Determine the [x, y] coordinate at the center of the cell enclosing the given text.  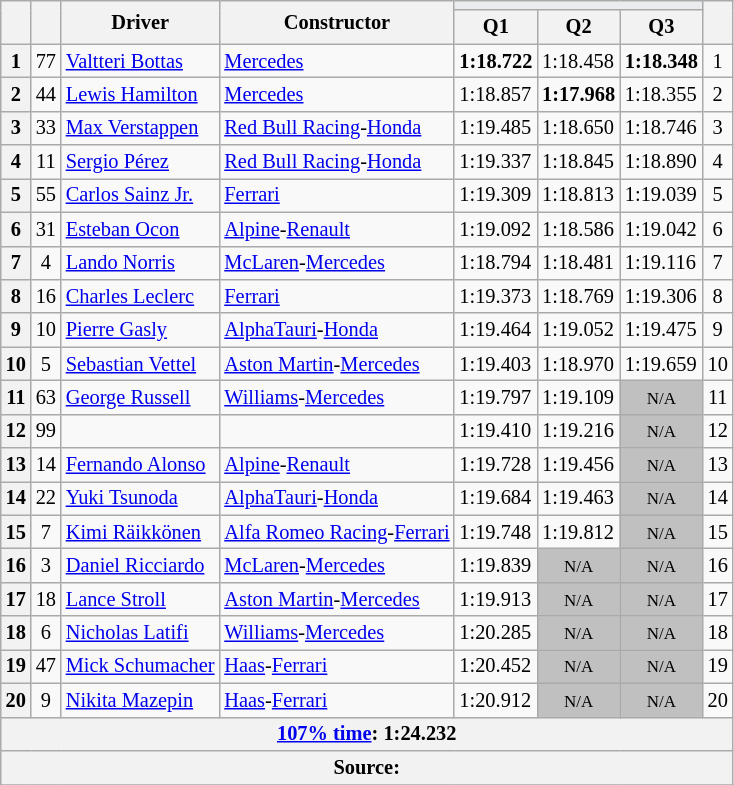
1:19.659 [662, 364]
77 [46, 61]
1:18.746 [662, 128]
1:18.890 [662, 162]
Driver [140, 22]
Sergio Pérez [140, 162]
1:19.373 [496, 296]
Kimi Räikkönen [140, 532]
1:18.355 [662, 94]
1:19.403 [496, 364]
Constructor [336, 22]
Q3 [662, 27]
Daniel Ricciardo [140, 565]
44 [46, 94]
1:18.794 [496, 263]
Carlos Sainz Jr. [140, 195]
1:18.769 [578, 296]
1:18.650 [578, 128]
Pierre Gasly [140, 330]
Max Verstappen [140, 128]
1:19.306 [662, 296]
Q2 [578, 27]
Source: [367, 767]
1:19.337 [496, 162]
47 [46, 666]
1:19.812 [578, 532]
1:19.309 [496, 195]
63 [46, 397]
1:18.458 [578, 61]
1:19.052 [578, 330]
1:19.728 [496, 465]
22 [46, 498]
1:18.857 [496, 94]
1:19.797 [496, 397]
George Russell [140, 397]
1:18.845 [578, 162]
Lance Stroll [140, 599]
107% time: 1:24.232 [367, 734]
Mick Schumacher [140, 666]
1:19.109 [578, 397]
1:20.912 [496, 700]
Esteban Ocon [140, 229]
1:19.116 [662, 263]
1:18.481 [578, 263]
55 [46, 195]
1:19.684 [496, 498]
Sebastian Vettel [140, 364]
1:18.586 [578, 229]
Nikita Mazepin [140, 700]
1:19.839 [496, 565]
Lando Norris [140, 263]
33 [46, 128]
1:19.748 [496, 532]
1:18.348 [662, 61]
Valtteri Bottas [140, 61]
1:19.216 [578, 431]
1:19.042 [662, 229]
Yuki Tsunoda [140, 498]
Lewis Hamilton [140, 94]
1:19.464 [496, 330]
31 [46, 229]
Alfa Romeo Racing-Ferrari [336, 532]
99 [46, 431]
Charles Leclerc [140, 296]
1:19.456 [578, 465]
1:20.452 [496, 666]
1:20.285 [496, 633]
1:19.475 [662, 330]
1:17.968 [578, 94]
Fernando Alonso [140, 465]
1:19.485 [496, 128]
1:19.913 [496, 599]
Nicholas Latifi [140, 633]
1:19.039 [662, 195]
1:19.092 [496, 229]
Q1 [496, 27]
1:19.463 [578, 498]
1:18.722 [496, 61]
1:18.970 [578, 364]
1:18.813 [578, 195]
1:19.410 [496, 431]
